Output the (X, Y) coordinate of the center of the cell containing the given text.  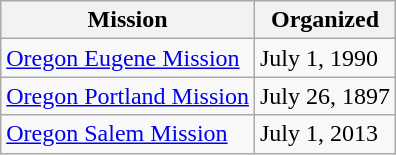
Organized (324, 20)
July 1, 1990 (324, 58)
July 26, 1897 (324, 96)
July 1, 2013 (324, 134)
Mission (128, 20)
Oregon Eugene Mission (128, 58)
Oregon Portland Mission (128, 96)
Oregon Salem Mission (128, 134)
